For the text-containing cell, return its midpoint in [x, y] coordinate format. 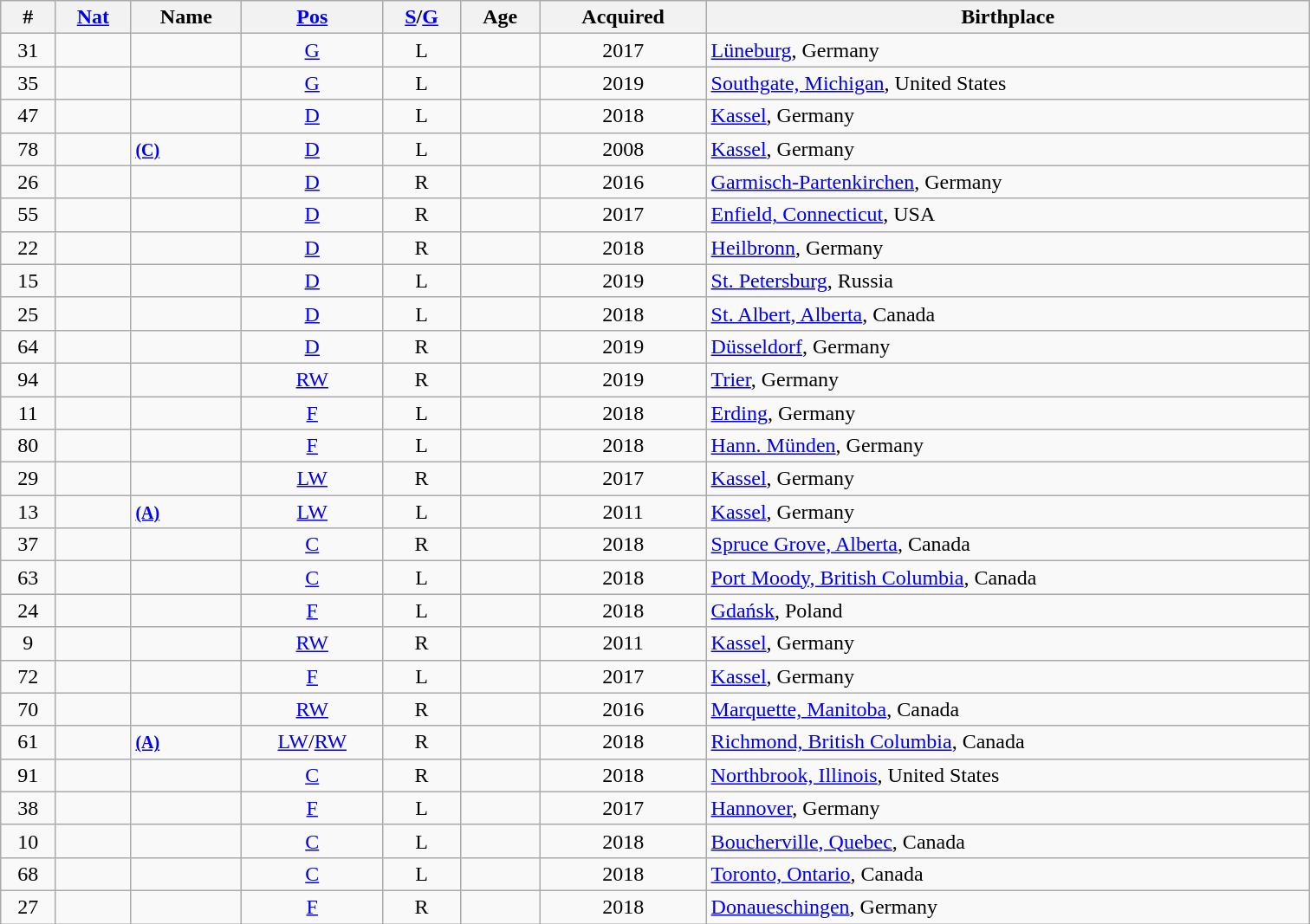
22 [28, 248]
15 [28, 281]
Toronto, Ontario, Canada [1008, 874]
94 [28, 379]
38 [28, 808]
Heilbronn, Germany [1008, 248]
Erding, Germany [1008, 413]
Marquette, Manitoba, Canada [1008, 709]
Age [500, 17]
S/G [422, 17]
72 [28, 676]
Hann. Münden, Germany [1008, 446]
Nat [94, 17]
2008 [623, 149]
78 [28, 149]
27 [28, 907]
70 [28, 709]
Lüneburg, Germany [1008, 50]
10 [28, 841]
63 [28, 578]
35 [28, 83]
47 [28, 116]
11 [28, 413]
Enfield, Connecticut, USA [1008, 215]
24 [28, 611]
Trier, Germany [1008, 379]
55 [28, 215]
37 [28, 545]
(C) [186, 149]
St. Petersburg, Russia [1008, 281]
Pos [312, 17]
29 [28, 479]
Port Moody, British Columbia, Canada [1008, 578]
Gdańsk, Poland [1008, 611]
Northbrook, Illinois, United States [1008, 775]
Birthplace [1008, 17]
64 [28, 346]
26 [28, 182]
Boucherville, Quebec, Canada [1008, 841]
9 [28, 643]
Name [186, 17]
Southgate, Michigan, United States [1008, 83]
Richmond, British Columbia, Canada [1008, 742]
# [28, 17]
Spruce Grove, Alberta, Canada [1008, 545]
Hannover, Germany [1008, 808]
31 [28, 50]
Garmisch-Partenkirchen, Germany [1008, 182]
13 [28, 512]
91 [28, 775]
61 [28, 742]
St. Albert, Alberta, Canada [1008, 313]
68 [28, 874]
80 [28, 446]
Donaueschingen, Germany [1008, 907]
LW/RW [312, 742]
Acquired [623, 17]
Düsseldorf, Germany [1008, 346]
25 [28, 313]
